Output the [x, y] coordinate of the center of the cell containing the given text.  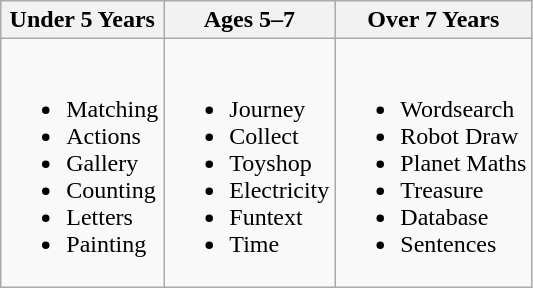
WordsearchRobot DrawPlanet MathsTreasureDatabaseSentences [434, 163]
Under 5 Years [82, 20]
JourneyCollectToyshopElectricityFuntextTime [250, 163]
Ages 5–7 [250, 20]
MatchingActionsGalleryCountingLettersPainting [82, 163]
Over 7 Years [434, 20]
